Return the [x, y] coordinate for the center point of the cell that contains the specified text.  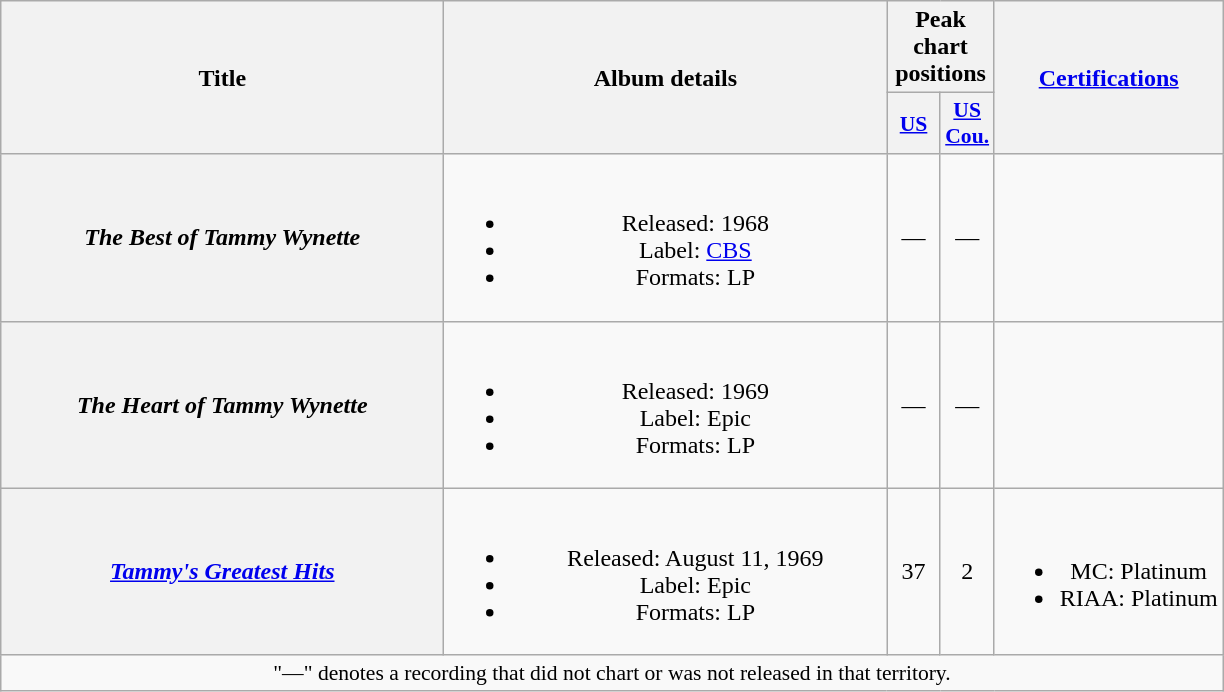
"—" denotes a recording that did not chart or was not released in that territory. [612, 673]
Released: August 11, 1969Label: EpicFormats: LP [666, 572]
Peak chartpositions [940, 47]
Released: 1969Label: EpicFormats: LP [666, 404]
Album details [666, 78]
Certifications [1108, 78]
37 [914, 572]
Released: 1968Label: CBSFormats: LP [666, 238]
USCou. [967, 124]
US [914, 124]
2 [967, 572]
The Heart of Tammy Wynette [222, 404]
MC: PlatinumRIAA: Platinum [1108, 572]
The Best of Tammy Wynette [222, 238]
Title [222, 78]
Tammy's Greatest Hits [222, 572]
